Capture the cell that displays the provided text and extract its (x, y) central coordinate. 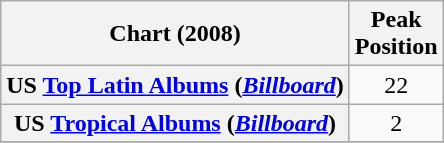
Peak Position (396, 34)
US Top Latin Albums (Billboard) (176, 85)
22 (396, 85)
US Tropical Albums (Billboard) (176, 123)
2 (396, 123)
Chart (2008) (176, 34)
